Capture the cell that displays the provided text and extract its [X, Y] central coordinate. 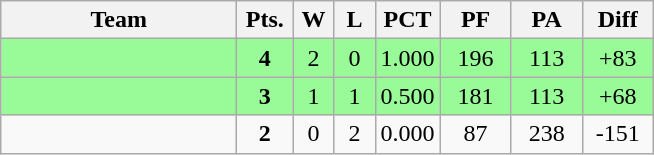
-151 [618, 134]
238 [546, 134]
87 [476, 134]
W [314, 20]
0.000 [408, 134]
L [354, 20]
1.000 [408, 58]
+83 [618, 58]
Diff [618, 20]
4 [265, 58]
PCT [408, 20]
PA [546, 20]
181 [476, 96]
+68 [618, 96]
PF [476, 20]
0.500 [408, 96]
Pts. [265, 20]
Team [119, 20]
3 [265, 96]
196 [476, 58]
